Capture the cell that displays the provided text and extract its (X, Y) central coordinate. 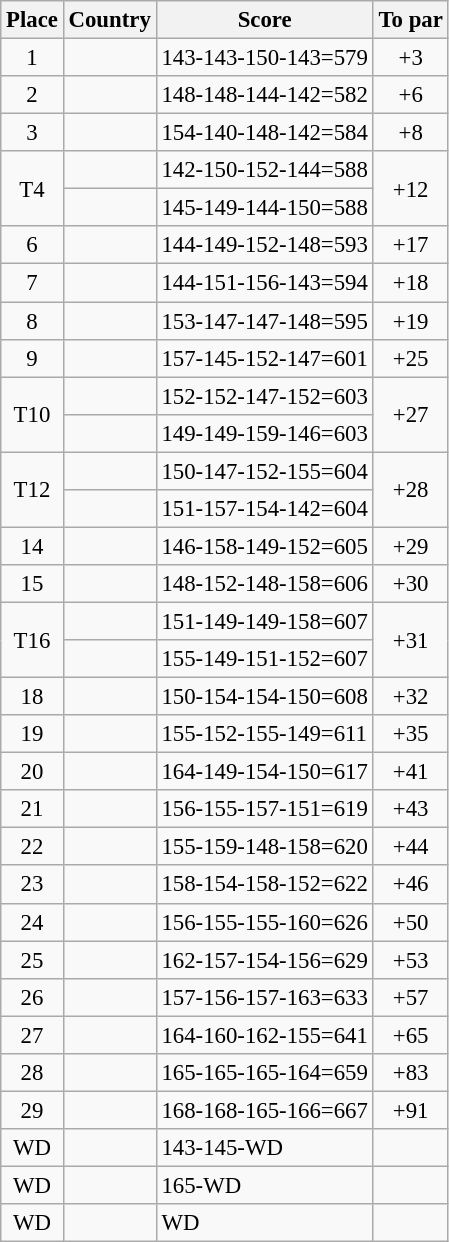
+50 (410, 922)
155-152-155-149=611 (264, 734)
+91 (410, 1110)
165-165-165-164=659 (264, 1073)
150-154-154-150=608 (264, 697)
25 (32, 960)
24 (32, 922)
20 (32, 772)
+30 (410, 584)
6 (32, 245)
+43 (410, 809)
23 (32, 885)
+31 (410, 640)
154-140-148-142=584 (264, 133)
156-155-155-160=626 (264, 922)
+8 (410, 133)
+17 (410, 245)
+29 (410, 546)
+12 (410, 188)
162-157-154-156=629 (264, 960)
Place (32, 20)
143-145-WD (264, 1148)
152-152-147-152=603 (264, 396)
+46 (410, 885)
28 (32, 1073)
21 (32, 809)
155-149-151-152=607 (264, 659)
8 (32, 321)
158-154-158-152=622 (264, 885)
Score (264, 20)
156-155-157-151=619 (264, 809)
+32 (410, 697)
146-158-149-152=605 (264, 546)
T4 (32, 188)
144-149-152-148=593 (264, 245)
15 (32, 584)
164-160-162-155=641 (264, 1035)
3 (32, 133)
To par (410, 20)
149-149-159-146=603 (264, 433)
153-147-147-148=595 (264, 321)
2 (32, 95)
155-159-148-158=620 (264, 847)
+18 (410, 283)
+65 (410, 1035)
9 (32, 358)
148-152-148-158=606 (264, 584)
143-143-150-143=579 (264, 58)
151-157-154-142=604 (264, 509)
+53 (410, 960)
14 (32, 546)
+83 (410, 1073)
144-151-156-143=594 (264, 283)
27 (32, 1035)
+27 (410, 414)
+25 (410, 358)
+44 (410, 847)
164-149-154-150=617 (264, 772)
26 (32, 997)
145-149-144-150=588 (264, 208)
168-168-165-166=667 (264, 1110)
19 (32, 734)
148-148-144-142=582 (264, 95)
T16 (32, 640)
Country (110, 20)
151-149-149-158=607 (264, 621)
165-WD (264, 1185)
+35 (410, 734)
+3 (410, 58)
T10 (32, 414)
+6 (410, 95)
T12 (32, 490)
7 (32, 283)
+19 (410, 321)
150-147-152-155=604 (264, 471)
29 (32, 1110)
+57 (410, 997)
1 (32, 58)
157-156-157-163=633 (264, 997)
142-150-152-144=588 (264, 170)
+41 (410, 772)
157-145-152-147=601 (264, 358)
+28 (410, 490)
22 (32, 847)
18 (32, 697)
